Scan for the cell matching the given text and deliver its (X, Y) coordinate at center. 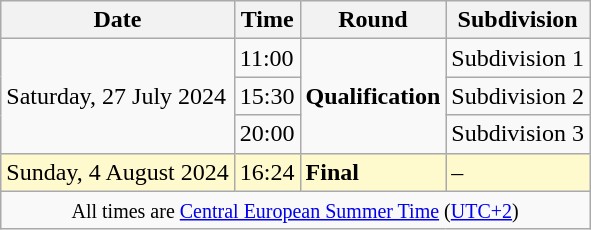
Time (267, 20)
11:00 (267, 58)
20:00 (267, 134)
All times are Central European Summer Time (UTC+2) (296, 210)
Subdivision (518, 20)
Sunday, 4 August 2024 (118, 172)
Subdivision 1 (518, 58)
16:24 (267, 172)
Date (118, 20)
Final (373, 172)
Qualification (373, 96)
Saturday, 27 July 2024 (118, 96)
Subdivision 3 (518, 134)
– (518, 172)
Subdivision 2 (518, 96)
15:30 (267, 96)
Round (373, 20)
